Output the [X, Y] coordinate of the center of the cell containing the given text.  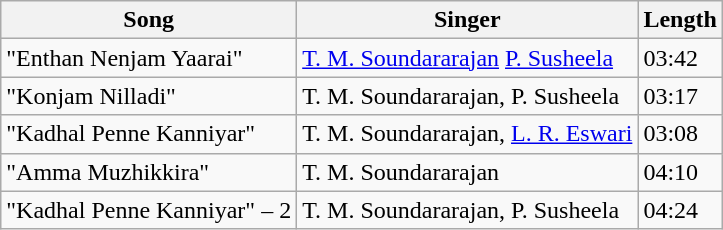
"Kadhal Penne Kanniyar" – 2 [149, 210]
"Amma Muzhikkira" [149, 172]
Song [149, 20]
04:24 [680, 210]
03:42 [680, 58]
03:17 [680, 96]
"Konjam Nilladi" [149, 96]
T. M. Soundararajan, L. R. Eswari [468, 134]
T. M. Soundararajan P. Susheela [468, 58]
04:10 [680, 172]
Singer [468, 20]
Length [680, 20]
T. M. Soundararajan [468, 172]
"Kadhal Penne Kanniyar" [149, 134]
"Enthan Nenjam Yaarai" [149, 58]
03:08 [680, 134]
